Locate the cell with the specified text and output its (x, y) center coordinate. 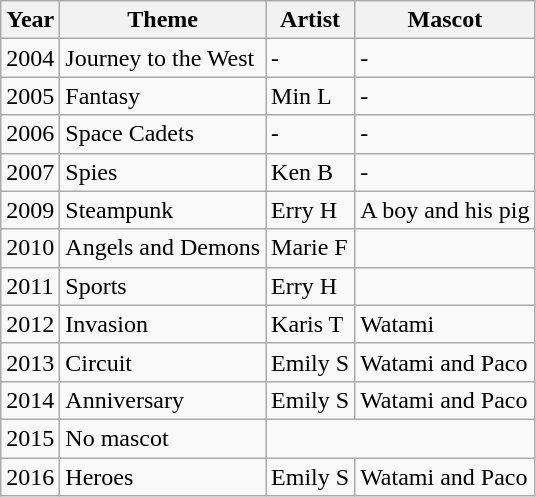
Artist (310, 20)
Space Cadets (163, 134)
Watami (445, 324)
2014 (30, 400)
2012 (30, 324)
Ken B (310, 172)
2010 (30, 248)
Karis T (310, 324)
A boy and his pig (445, 210)
Invasion (163, 324)
2006 (30, 134)
2005 (30, 96)
Min L (310, 96)
2007 (30, 172)
2015 (30, 438)
Angels and Demons (163, 248)
Marie F (310, 248)
Heroes (163, 477)
2013 (30, 362)
Journey to the West (163, 58)
Theme (163, 20)
Circuit (163, 362)
Steampunk (163, 210)
2011 (30, 286)
No mascot (163, 438)
Mascot (445, 20)
2009 (30, 210)
2016 (30, 477)
Fantasy (163, 96)
Year (30, 20)
Anniversary (163, 400)
Sports (163, 286)
2004 (30, 58)
Spies (163, 172)
